Determine the [x, y] coordinate at the center of the cell enclosing the given text.  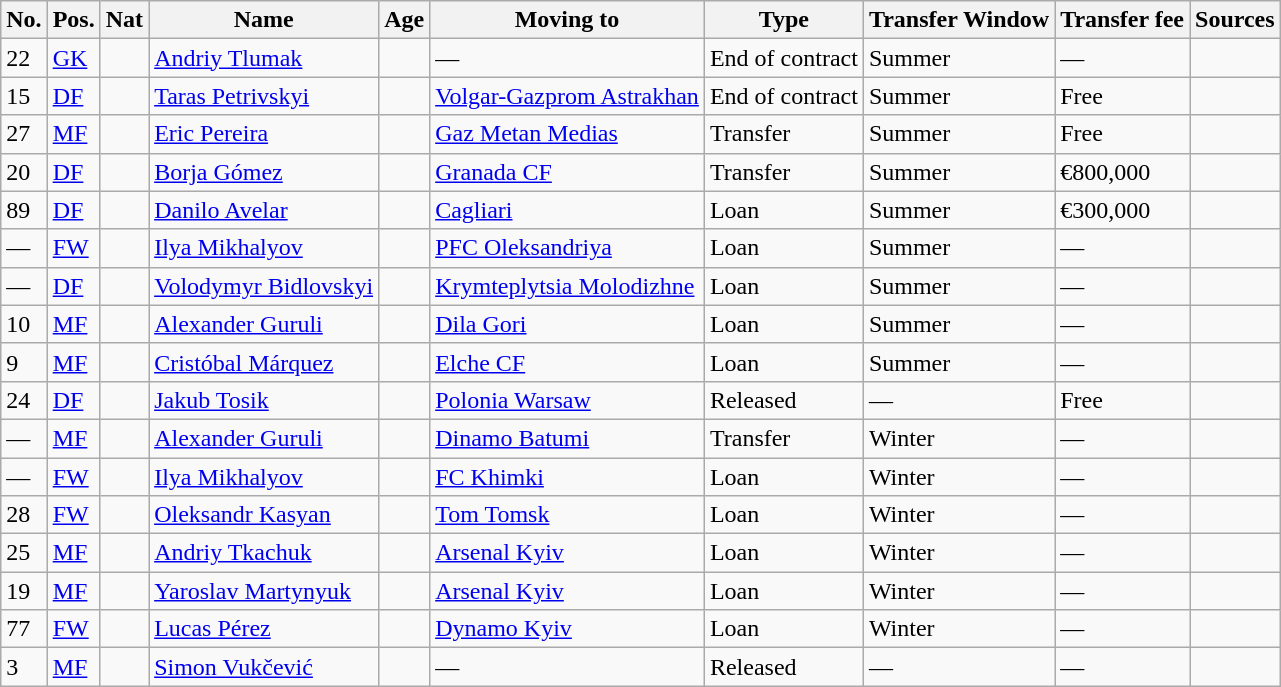
24 [24, 400]
Jakub Tosik [264, 400]
€300,000 [1122, 210]
15 [24, 96]
25 [24, 553]
Borja Gómez [264, 172]
89 [24, 210]
Pos. [74, 20]
Granada CF [568, 172]
3 [24, 667]
Type [784, 20]
Eric Pereira [264, 134]
Transfer Window [958, 20]
GK [74, 58]
Volodymyr Bidlovskyi [264, 286]
Sources [1236, 20]
28 [24, 515]
Oleksandr Kasyan [264, 515]
Moving to [568, 20]
Polonia Warsaw [568, 400]
FC Khimki [568, 477]
22 [24, 58]
PFC Oleksandriya [568, 248]
Nat [124, 20]
19 [24, 591]
Cagliari [568, 210]
Lucas Pérez [264, 629]
Volgar-Gazprom Astrakhan [568, 96]
Gaz Metan Medias [568, 134]
Dinamo Batumi [568, 438]
77 [24, 629]
Andriy Tlumak [264, 58]
9 [24, 362]
€800,000 [1122, 172]
Age [404, 20]
Cristóbal Márquez [264, 362]
Simon Vukčević [264, 667]
Krymteplytsia Molodizhne [568, 286]
20 [24, 172]
27 [24, 134]
Transfer fee [1122, 20]
Taras Petrivskyi [264, 96]
Yaroslav Martynyuk [264, 591]
Andriy Tkachuk [264, 553]
Name [264, 20]
Dila Gori [568, 324]
Tom Tomsk [568, 515]
Elche CF [568, 362]
Dynamo Kyiv [568, 629]
No. [24, 20]
Danilo Avelar [264, 210]
10 [24, 324]
